Pinpoint the cell where the given text exists, returning its [X, Y] midpoint coordinate. 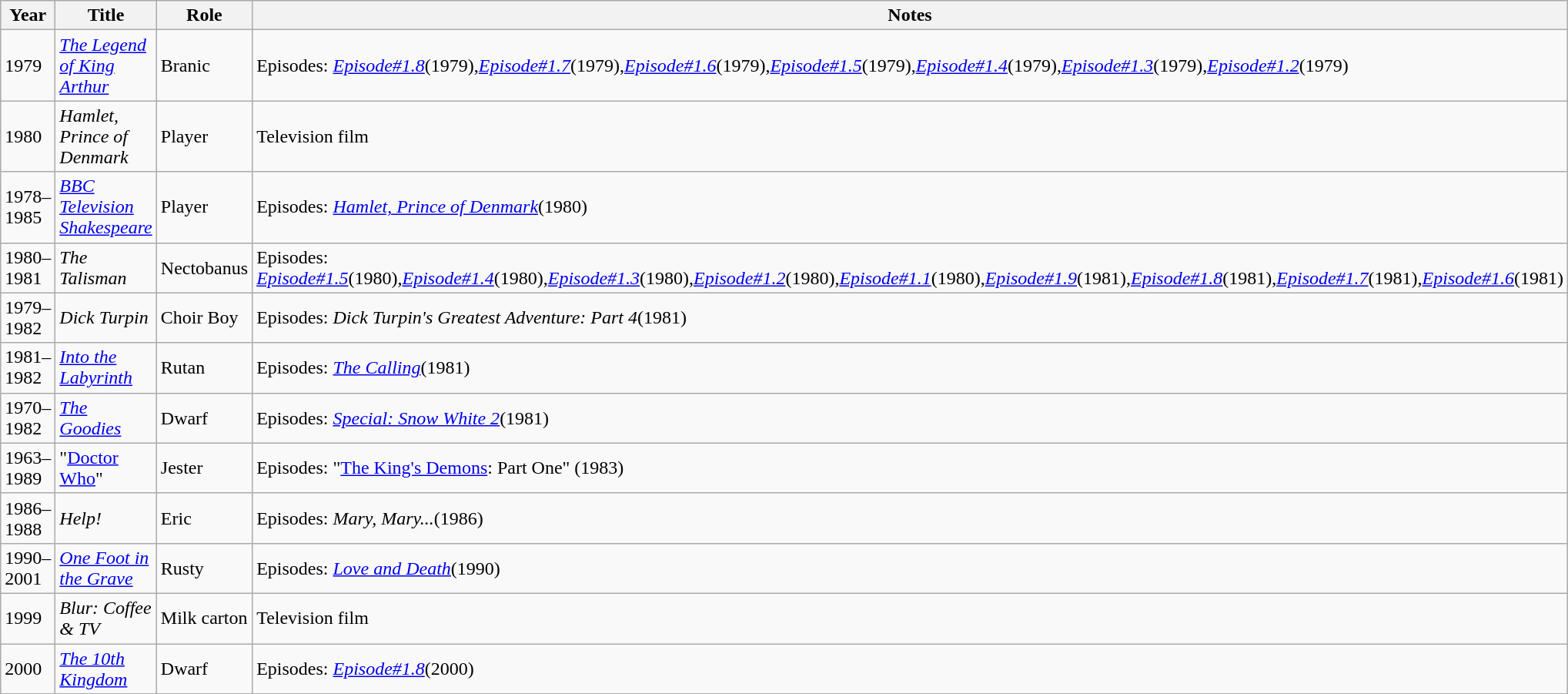
The Goodies [106, 417]
Title [106, 15]
The Legend of King Arthur [106, 65]
One Foot in the Grave [106, 568]
"Doctor Who" [106, 468]
Year [28, 15]
Rutan [204, 368]
Dick Turpin [106, 317]
1970–1982 [28, 417]
Choir Boy [204, 317]
Episodes: "The King's Demons: Part One" (1983) [910, 468]
2000 [28, 669]
1980–1981 [28, 268]
Episodes: Episode#1.8(2000) [910, 669]
Branic [204, 65]
Episodes: Episode#1.8(1979),Episode#1.7(1979),Episode#1.6(1979),Episode#1.5(1979),Episode#1.4(1979),Episode#1.3(1979),Episode#1.2(1979) [910, 65]
The Talisman [106, 268]
1986–1988 [28, 518]
1978–1985 [28, 207]
Nectobanus [204, 268]
Eric [204, 518]
1979 [28, 65]
Jester [204, 468]
Episodes: Love and Death(1990) [910, 568]
Notes [910, 15]
1981–1982 [28, 368]
Rusty [204, 568]
1963–1989 [28, 468]
Blur: Coffee & TV [106, 618]
Hamlet, Prince of Denmark [106, 136]
Milk carton [204, 618]
Episodes: Hamlet, Prince of Denmark(1980) [910, 207]
Role [204, 15]
Episodes: The Calling(1981) [910, 368]
1980 [28, 136]
1979–1982 [28, 317]
Episodes: Special: Snow White 2(1981) [910, 417]
BBC Television Shakespeare [106, 207]
The 10th Kingdom [106, 669]
Episodes: Mary, Mary...(1986) [910, 518]
Into the Labyrinth [106, 368]
Help! [106, 518]
1990–2001 [28, 568]
Episodes: Dick Turpin's Greatest Adventure: Part 4(1981) [910, 317]
1999 [28, 618]
